For the text-containing cell, return its midpoint in [X, Y] coordinate format. 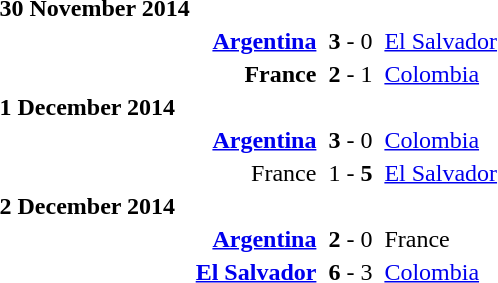
2 - 1 [350, 74]
2 - 0 [350, 239]
1 - 5 [350, 173]
